Determine the (x, y) coordinate at the center of the cell enclosing the given text.  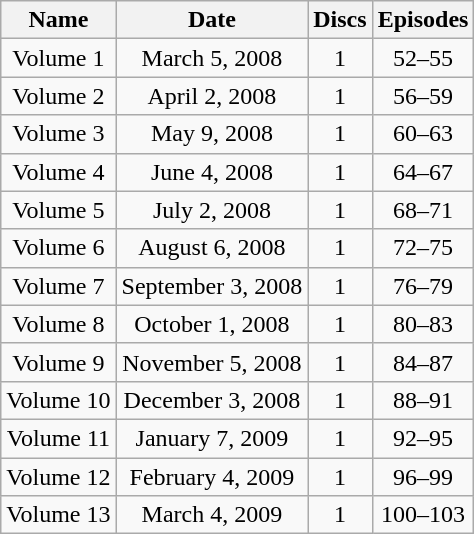
52–55 (423, 58)
July 2, 2008 (212, 210)
May 9, 2008 (212, 134)
March 5, 2008 (212, 58)
June 4, 2008 (212, 172)
December 3, 2008 (212, 400)
October 1, 2008 (212, 324)
February 4, 2009 (212, 477)
Volume 8 (58, 324)
Volume 12 (58, 477)
100–103 (423, 515)
72–75 (423, 248)
April 2, 2008 (212, 96)
92–95 (423, 438)
August 6, 2008 (212, 248)
January 7, 2009 (212, 438)
Volume 13 (58, 515)
80–83 (423, 324)
Date (212, 20)
Episodes (423, 20)
Volume 2 (58, 96)
68–71 (423, 210)
Volume 11 (58, 438)
Volume 1 (58, 58)
84–87 (423, 362)
Volume 3 (58, 134)
Volume 5 (58, 210)
November 5, 2008 (212, 362)
76–79 (423, 286)
60–63 (423, 134)
Volume 4 (58, 172)
96–99 (423, 477)
Volume 9 (58, 362)
March 4, 2009 (212, 515)
Volume 6 (58, 248)
Discs (340, 20)
88–91 (423, 400)
Name (58, 20)
56–59 (423, 96)
Volume 7 (58, 286)
Volume 10 (58, 400)
September 3, 2008 (212, 286)
64–67 (423, 172)
